For the text-containing cell, return its midpoint in (x, y) coordinate format. 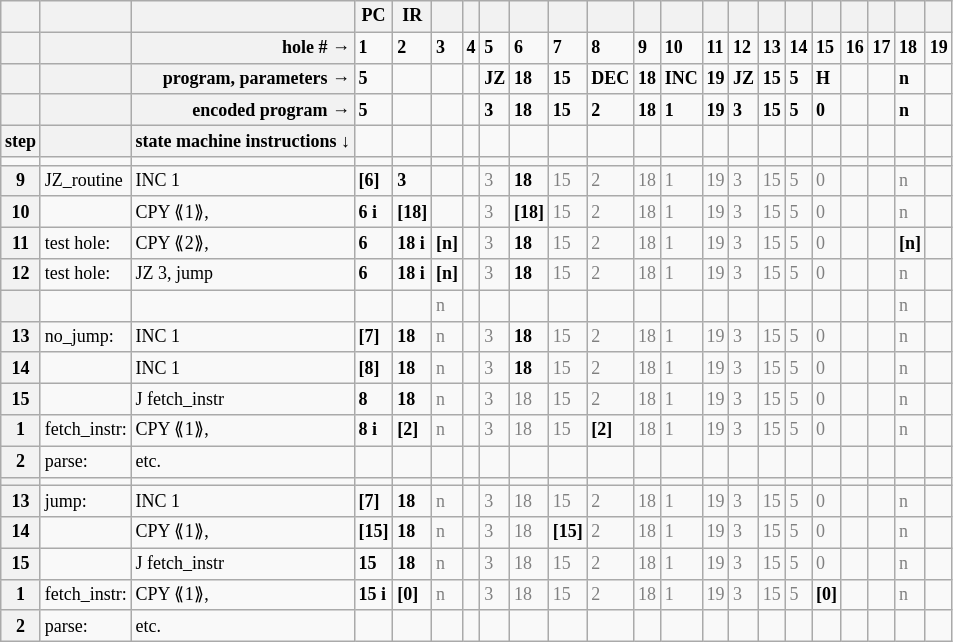
JZ 3, jump (242, 274)
7 (568, 48)
16 (854, 48)
jump: (86, 502)
INC (681, 78)
6 i (374, 212)
H (827, 78)
PC (374, 16)
hole # → (242, 48)
15 i (374, 594)
state machine instructions ↓ (242, 140)
[8] (374, 368)
4 (471, 48)
encoded program → (242, 110)
no_jump: (86, 336)
[6] (374, 180)
DEC (610, 78)
CPY ⟪2⟫, (242, 244)
IR (412, 16)
step (21, 140)
program, parameters → (242, 78)
17 (882, 48)
JZ_routine (86, 180)
8 i (374, 430)
